Output the (x, y) coordinate of the center of the cell containing the given text.  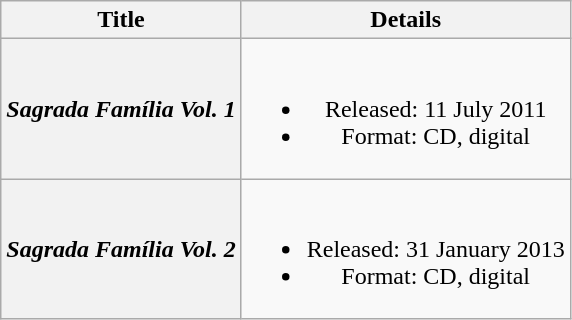
Title (121, 20)
Details (406, 20)
Released: 31 January 2013Format: CD, digital (406, 249)
Sagrada Família Vol. 1 (121, 109)
Released: 11 July 2011Format: CD, digital (406, 109)
Sagrada Família Vol. 2 (121, 249)
